Output the (x, y) coordinate of the center of the cell containing the given text.  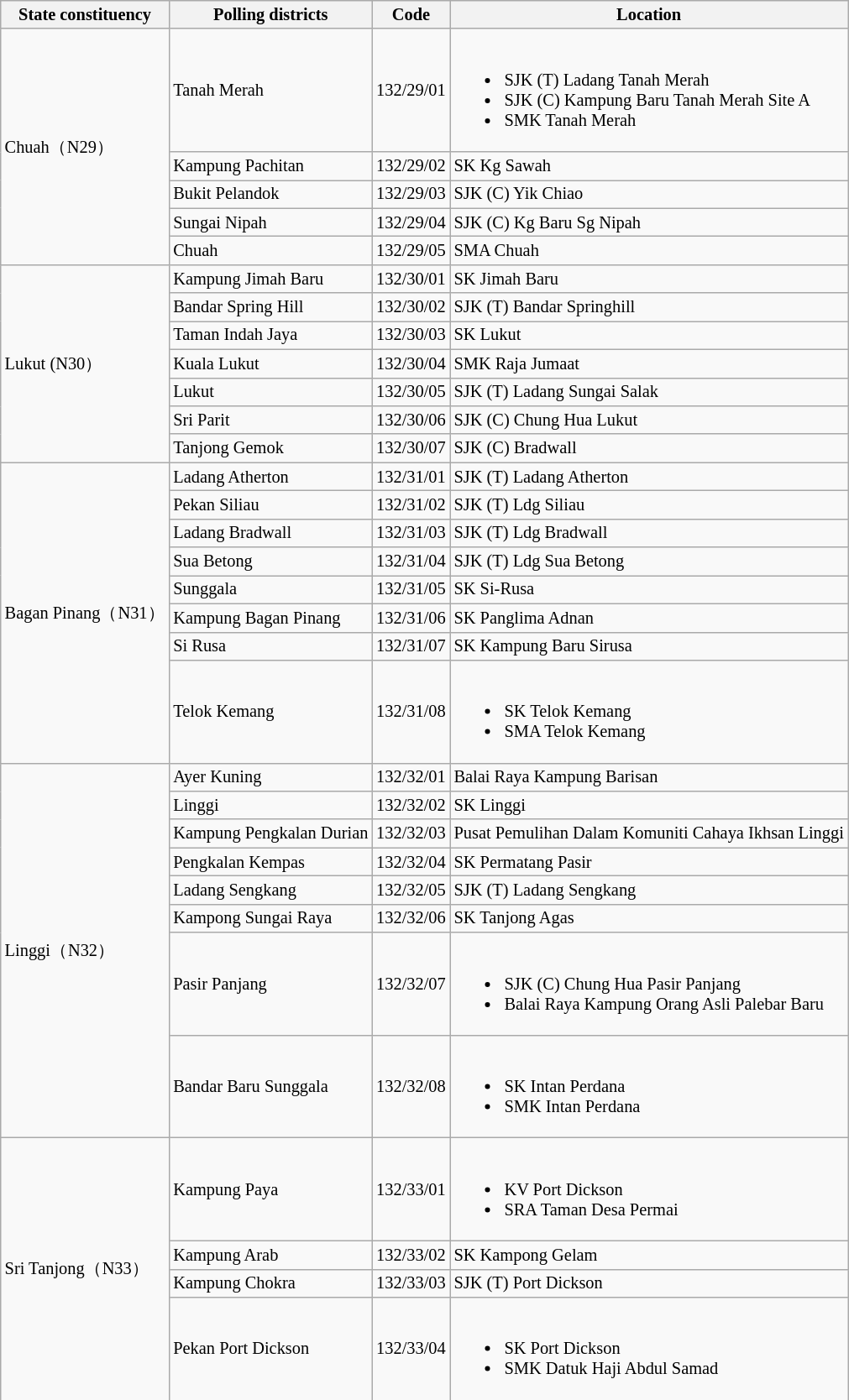
132/29/05 (411, 250)
SK Panglima Adnan (649, 618)
SMA Chuah (649, 250)
SJK (T) Ladang Atherton (649, 477)
Pekan Siliau (270, 504)
Taman Indah Jaya (270, 335)
SJK (T) Port Dickson (649, 1283)
Telok Kemang (270, 711)
State constituency (86, 14)
132/32/06 (411, 918)
132/31/07 (411, 646)
SJK (T) Ldg Bradwall (649, 533)
132/30/07 (411, 448)
Kampung Pengkalan Durian (270, 833)
Sri Parit (270, 420)
Lukut (N30） (86, 363)
Si Rusa (270, 646)
Balai Raya Kampung Barisan (649, 777)
Lukut (270, 392)
Kampung Bagan Pinang (270, 618)
132/29/02 (411, 165)
SK Port DicksonSMK Datuk Haji Abdul Samad (649, 1348)
SK Kampung Baru Sirusa (649, 646)
132/31/05 (411, 589)
Location (649, 14)
Kampung Paya (270, 1189)
132/31/01 (411, 477)
Linggi (270, 805)
Tanjong Gemok (270, 448)
SMK Raja Jumaat (649, 363)
Tanah Merah (270, 90)
132/32/01 (411, 777)
132/31/03 (411, 533)
SJK (C) Bradwall (649, 448)
132/29/04 (411, 222)
SJK (T) Bandar Springhill (649, 307)
132/33/04 (411, 1348)
Sri Tanjong（N33） (86, 1269)
Kampung Chokra (270, 1283)
SK Si-Rusa (649, 589)
SJK (C) Kg Baru Sg Nipah (649, 222)
132/33/01 (411, 1189)
Bandar Spring Hill (270, 307)
SJK (C) Chung Hua Pasir PanjangBalai Raya Kampung Orang Asli Palebar Baru (649, 984)
Bandar Baru Sunggala (270, 1086)
Pekan Port Dickson (270, 1348)
SK Kampong Gelam (649, 1255)
Chuah（N29） (86, 146)
Pengkalan Kempas (270, 862)
132/32/04 (411, 862)
132/30/04 (411, 363)
132/32/02 (411, 805)
132/32/03 (411, 833)
132/32/05 (411, 890)
132/32/07 (411, 984)
132/31/04 (411, 562)
132/31/06 (411, 618)
Ladang Bradwall (270, 533)
132/31/02 (411, 504)
Kuala Lukut (270, 363)
Kampung Jimah Baru (270, 279)
132/29/01 (411, 90)
Kampong Sungai Raya (270, 918)
Pusat Pemulihan Dalam Komuniti Cahaya Ikhsan Linggi (649, 833)
SK Lukut (649, 335)
132/30/01 (411, 279)
Linggi（N32） (86, 950)
132/33/03 (411, 1283)
SK Jimah Baru (649, 279)
SK Kg Sawah (649, 165)
SK Linggi (649, 805)
132/30/03 (411, 335)
SJK (T) Ldg Sua Betong (649, 562)
SJK (T) Ladang Sengkang (649, 890)
Kampung Pachitan (270, 165)
SJK (C) Chung Hua Lukut (649, 420)
SK Intan PerdanaSMK Intan Perdana (649, 1086)
132/30/06 (411, 420)
132/33/02 (411, 1255)
Code (411, 14)
SK Permatang Pasir (649, 862)
KV Port DicksonSRA Taman Desa Permai (649, 1189)
Ladang Sengkang (270, 890)
132/29/03 (411, 194)
SJK (T) Ladang Tanah MerahSJK (C) Kampung Baru Tanah Merah Site ASMK Tanah Merah (649, 90)
Chuah (270, 250)
Sungai Nipah (270, 222)
132/30/05 (411, 392)
SK Tanjong Agas (649, 918)
Ladang Atherton (270, 477)
Kampung Arab (270, 1255)
Sunggala (270, 589)
SJK (C) Yik Chiao (649, 194)
132/31/08 (411, 711)
Pasir Panjang (270, 984)
Bukit Pelandok (270, 194)
Polling districts (270, 14)
Ayer Kuning (270, 777)
SK Telok KemangSMA Telok Kemang (649, 711)
Sua Betong (270, 562)
Bagan Pinang（N31） (86, 613)
132/32/08 (411, 1086)
SJK (T) Ladang Sungai Salak (649, 392)
SJK (T) Ldg Siliau (649, 504)
132/30/02 (411, 307)
